Identify which cell holds the provided text, then report its (X, Y) central coordinate. 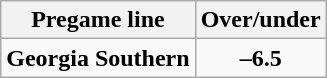
Georgia Southern (98, 58)
–6.5 (260, 58)
Pregame line (98, 20)
Over/under (260, 20)
